Capture the cell that displays the provided text and extract its (X, Y) central coordinate. 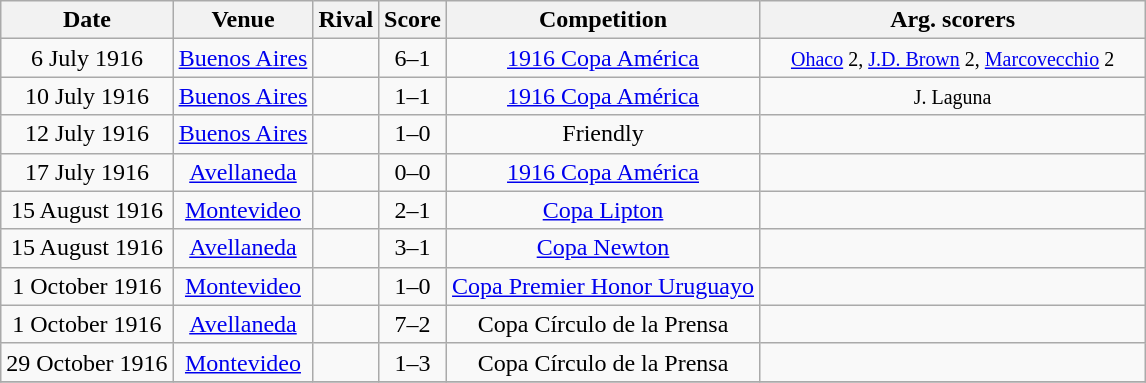
Rival (346, 20)
1–3 (413, 362)
Ohaco 2, J.D. Brown 2, Marcovecchio 2 (953, 58)
J. Laguna (953, 96)
Copa Lipton (604, 210)
12 July 1916 (87, 134)
Competition (604, 20)
0–0 (413, 172)
Copa Premier Honor Uruguayo (604, 286)
6 July 1916 (87, 58)
Arg. scorers (953, 20)
2–1 (413, 210)
7–2 (413, 324)
Score (413, 20)
1–1 (413, 96)
Venue (243, 20)
10 July 1916 (87, 96)
6–1 (413, 58)
Friendly (604, 134)
Date (87, 20)
17 July 1916 (87, 172)
Copa Newton (604, 248)
3–1 (413, 248)
29 October 1916 (87, 362)
